Locate the cell with the specified text and output its (X, Y) center coordinate. 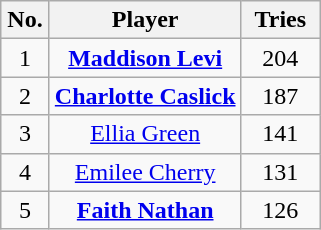
No. (26, 20)
Player (145, 20)
4 (26, 172)
Emilee Cherry (145, 172)
Charlotte Caslick (145, 96)
5 (26, 210)
204 (280, 58)
126 (280, 210)
187 (280, 96)
Ellia Green (145, 134)
1 (26, 58)
131 (280, 172)
141 (280, 134)
3 (26, 134)
Tries (280, 20)
Faith Nathan (145, 210)
Maddison Levi (145, 58)
2 (26, 96)
